Detect which cell encompasses the target text, then output its (x, y) center coordinate. 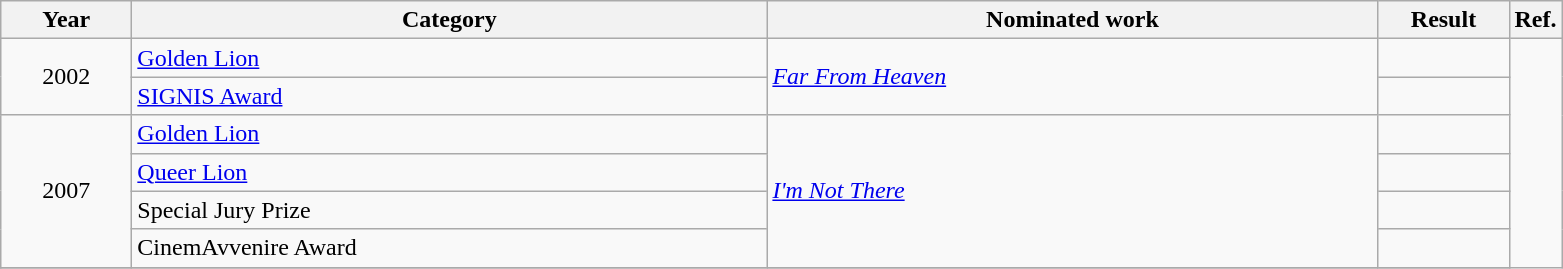
2007 (66, 191)
Category (450, 20)
2002 (66, 77)
Nominated work (1072, 20)
Ref. (1536, 20)
I'm Not There (1072, 191)
Queer Lion (450, 172)
CinemAvvenire Award (450, 248)
Year (66, 20)
Special Jury Prize (450, 210)
Far From Heaven (1072, 77)
SIGNIS Award (450, 96)
Result (1444, 20)
